Return [x, y] of the center of cell containing provided text 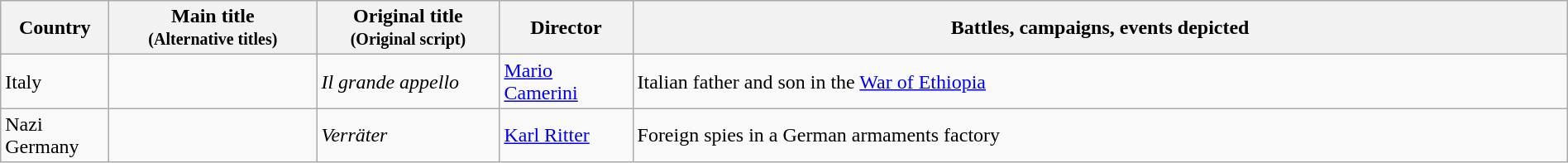
Italy [55, 81]
Nazi Germany [55, 136]
Il grande appello [409, 81]
Karl Ritter [566, 136]
Verräter [409, 136]
Director [566, 28]
Battles, campaigns, events depicted [1100, 28]
Country [55, 28]
Original title(Original script) [409, 28]
Italian father and son in the War of Ethiopia [1100, 81]
Mario Camerini [566, 81]
Main title(Alternative titles) [213, 28]
Foreign spies in a German armaments factory [1100, 136]
